Locate the cell with the specified text and output its [x, y] center coordinate. 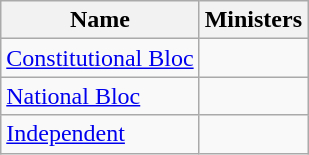
National Bloc [100, 96]
Constitutional Bloc [100, 58]
Name [100, 20]
Independent [100, 134]
Ministers [253, 20]
